Output the [X, Y] coordinate of the center of the cell containing the given text.  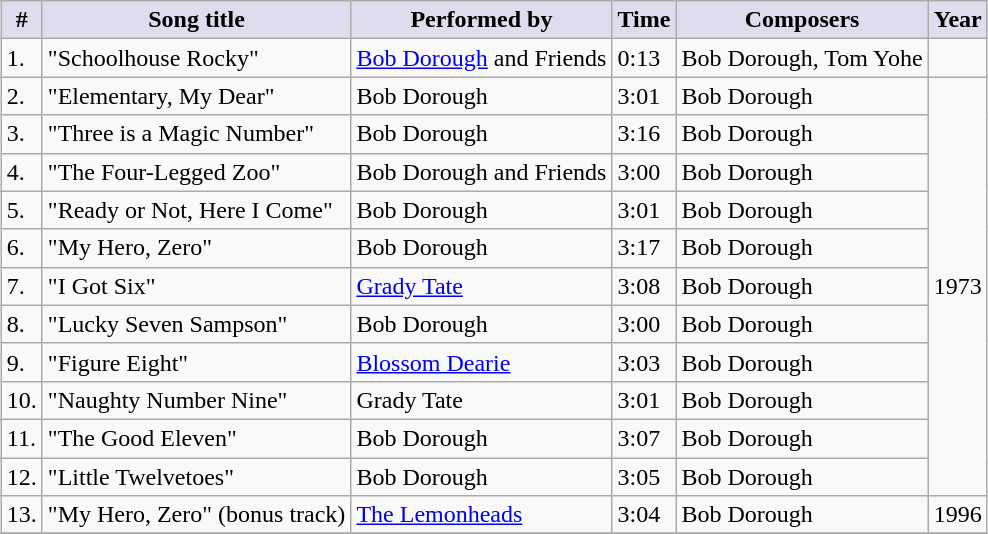
"My Hero, Zero" [196, 248]
8. [22, 324]
5. [22, 210]
The Lemonheads [482, 515]
Composers [802, 20]
1996 [958, 515]
Year [958, 20]
11. [22, 438]
0:13 [644, 58]
3:05 [644, 477]
7. [22, 286]
"Naughty Number Nine" [196, 400]
2. [22, 96]
"Figure Eight" [196, 362]
3:08 [644, 286]
3. [22, 134]
"The Four-Legged Zoo" [196, 172]
"Lucky Seven Sampson" [196, 324]
Bob Dorough, Tom Yohe [802, 58]
10. [22, 400]
"Little Twelvetoes" [196, 477]
"Elementary, My Dear" [196, 96]
1973 [958, 286]
Performed by [482, 20]
3:16 [644, 134]
4. [22, 172]
12. [22, 477]
3:07 [644, 438]
Blossom Dearie [482, 362]
13. [22, 515]
"The Good Eleven" [196, 438]
"Three is a Magic Number" [196, 134]
3:04 [644, 515]
"Schoolhouse Rocky" [196, 58]
3:03 [644, 362]
6. [22, 248]
Song title [196, 20]
"Ready or Not, Here I Come" [196, 210]
Time [644, 20]
1. [22, 58]
"I Got Six" [196, 286]
9. [22, 362]
3:17 [644, 248]
"My Hero, Zero" (bonus track) [196, 515]
# [22, 20]
